Provide the [x, y] coordinate of the cell's center where the given text is located.  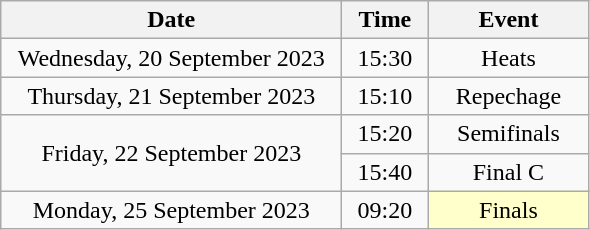
15:40 [385, 172]
Finals [508, 210]
Wednesday, 20 September 2023 [172, 58]
Date [172, 20]
Repechage [508, 96]
Event [508, 20]
15:20 [385, 134]
15:30 [385, 58]
Heats [508, 58]
09:20 [385, 210]
Time [385, 20]
Final C [508, 172]
15:10 [385, 96]
Friday, 22 September 2023 [172, 153]
Thursday, 21 September 2023 [172, 96]
Semifinals [508, 134]
Monday, 25 September 2023 [172, 210]
